For the text-containing cell, return its midpoint in (X, Y) coordinate format. 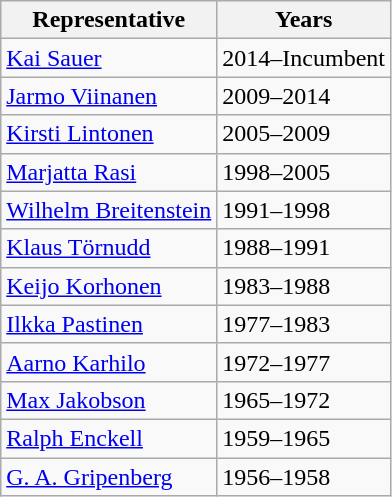
Keijo Korhonen (109, 286)
1983–1988 (304, 286)
2014–Incumbent (304, 58)
Jarmo Viinanen (109, 96)
Max Jakobson (109, 400)
Marjatta Rasi (109, 172)
Kai Sauer (109, 58)
Years (304, 20)
Ralph Enckell (109, 438)
2005–2009 (304, 134)
Aarno Karhilo (109, 362)
Klaus Törnudd (109, 248)
G. A. Gripenberg (109, 477)
Representative (109, 20)
Wilhelm Breitenstein (109, 210)
1988–1991 (304, 248)
1998–2005 (304, 172)
1965–1972 (304, 400)
Kirsti Lintonen (109, 134)
1959–1965 (304, 438)
2009–2014 (304, 96)
1977–1983 (304, 324)
1956–1958 (304, 477)
Ilkka Pastinen (109, 324)
1972–1977 (304, 362)
1991–1998 (304, 210)
